Find where the given text appears and provide that cell's center as [x, y] coordinate. 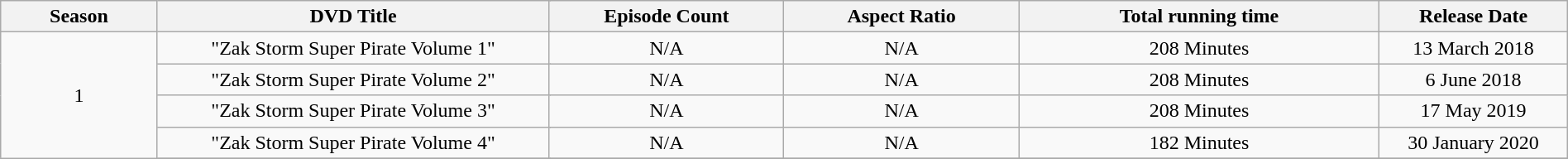
17 May 2019 [1474, 111]
Aspect Ratio [901, 17]
Total running time [1199, 17]
"Zak Storm Super Pirate Volume 3" [353, 111]
Episode Count [667, 17]
30 January 2020 [1474, 142]
"Zak Storm Super Pirate Volume 1" [353, 48]
"Zak Storm Super Pirate Volume 2" [353, 79]
DVD Title [353, 17]
13 March 2018 [1474, 48]
"Zak Storm Super Pirate Volume 4" [353, 142]
Season [79, 17]
Release Date [1474, 17]
182 Minutes [1199, 142]
6 June 2018 [1474, 79]
1 [79, 95]
